Detect which cell encompasses the target text, then output its (x, y) center coordinate. 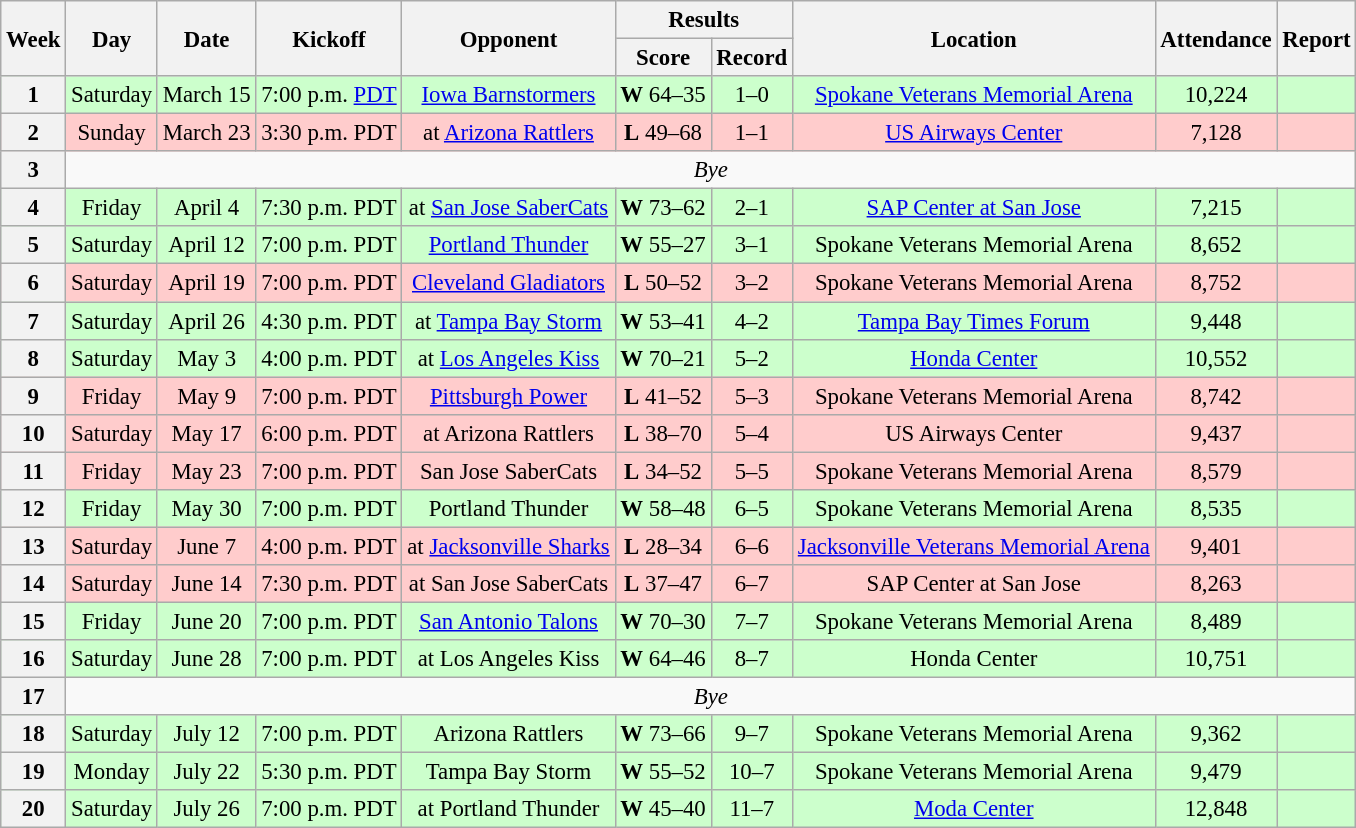
San Antonio Talons (508, 621)
9–7 (752, 734)
W 70–30 (663, 621)
6–6 (752, 546)
3–2 (752, 283)
L 34–52 (663, 471)
20 (34, 809)
July 12 (206, 734)
8,489 (1216, 621)
Attendance (1216, 38)
9 (34, 396)
7,128 (1216, 133)
at Tampa Bay Storm (508, 321)
10,751 (1216, 659)
W 73–66 (663, 734)
8,579 (1216, 471)
May 30 (206, 509)
W 55–52 (663, 772)
4:30 p.m. PDT (329, 321)
1–1 (752, 133)
4 (34, 208)
5–3 (752, 396)
Iowa Barnstormers (508, 95)
5:30 p.m. PDT (329, 772)
W 73–62 (663, 208)
9,401 (1216, 546)
5–4 (752, 433)
April 12 (206, 245)
L 28–34 (663, 546)
Score (663, 58)
W 55–27 (663, 245)
June 20 (206, 621)
Cleveland Gladiators (508, 283)
March 15 (206, 95)
June 28 (206, 659)
13 (34, 546)
April 19 (206, 283)
8,652 (1216, 245)
June 14 (206, 584)
4–2 (752, 321)
Monday (112, 772)
Pittsburgh Power (508, 396)
July 22 (206, 772)
W 45–40 (663, 809)
Results (704, 20)
L 37–47 (663, 584)
W 64–46 (663, 659)
Day (112, 38)
Moda Center (974, 809)
5–5 (752, 471)
9,362 (1216, 734)
6–5 (752, 509)
11–7 (752, 809)
8,752 (1216, 283)
Sunday (112, 133)
Kickoff (329, 38)
L 38–70 (663, 433)
8–7 (752, 659)
5–2 (752, 358)
16 (34, 659)
Report (1316, 38)
10,552 (1216, 358)
17 (34, 697)
June 7 (206, 546)
12,848 (1216, 809)
8,535 (1216, 509)
1–0 (752, 95)
6 (34, 283)
Tampa Bay Times Forum (974, 321)
3 (34, 170)
at Portland Thunder (508, 809)
April 26 (206, 321)
9,437 (1216, 433)
1 (34, 95)
5 (34, 245)
March 23 (206, 133)
Jacksonville Veterans Memorial Arena (974, 546)
W 58–48 (663, 509)
L 41–52 (663, 396)
19 (34, 772)
Arizona Rattlers (508, 734)
3–1 (752, 245)
18 (34, 734)
7–7 (752, 621)
9,448 (1216, 321)
7,215 (1216, 208)
9,479 (1216, 772)
Opponent (508, 38)
L 50–52 (663, 283)
Location (974, 38)
Record (752, 58)
W 64–35 (663, 95)
7 (34, 321)
May 17 (206, 433)
14 (34, 584)
2 (34, 133)
10–7 (752, 772)
W 70–21 (663, 358)
Date (206, 38)
at Jacksonville Sharks (508, 546)
6–7 (752, 584)
April 4 (206, 208)
10 (34, 433)
11 (34, 471)
San Jose SaberCats (508, 471)
W 53–41 (663, 321)
15 (34, 621)
May 9 (206, 396)
2–1 (752, 208)
July 26 (206, 809)
L 49–68 (663, 133)
Week (34, 38)
8 (34, 358)
8,263 (1216, 584)
6:00 p.m. PDT (329, 433)
Tampa Bay Storm (508, 772)
12 (34, 509)
8,742 (1216, 396)
May 3 (206, 358)
10,224 (1216, 95)
May 23 (206, 471)
3:30 p.m. PDT (329, 133)
